Pinpoint the cell where the given text exists, returning its (x, y) midpoint coordinate. 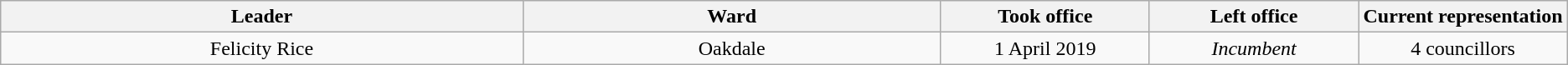
Left office (1253, 17)
Incumbent (1253, 48)
Ward (732, 17)
1 April 2019 (1045, 48)
Oakdale (732, 48)
Felicity Rice (262, 48)
4 councillors (1462, 48)
Current representation (1462, 17)
Took office (1045, 17)
Leader (262, 17)
